Detect which cell encompasses the target text, then output its (x, y) center coordinate. 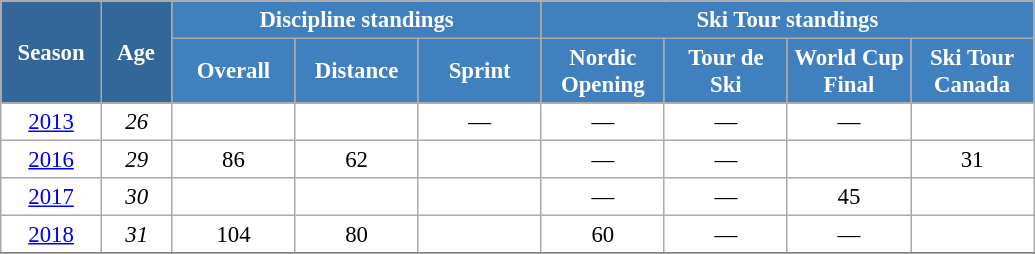
2013 (52, 122)
26 (136, 122)
Distance (356, 72)
NordicOpening (602, 72)
Overall (234, 72)
2016 (52, 160)
30 (136, 197)
Season (52, 52)
Ski Tour standings (787, 20)
104 (234, 235)
80 (356, 235)
Age (136, 52)
29 (136, 160)
Discipline standings (356, 20)
2018 (52, 235)
Sprint (480, 72)
45 (848, 197)
Ski TourCanada (972, 72)
60 (602, 235)
Tour deSki (726, 72)
86 (234, 160)
World CupFinal (848, 72)
62 (356, 160)
2017 (52, 197)
